Return the (X, Y) coordinate for the center point of the cell that contains the specified text.  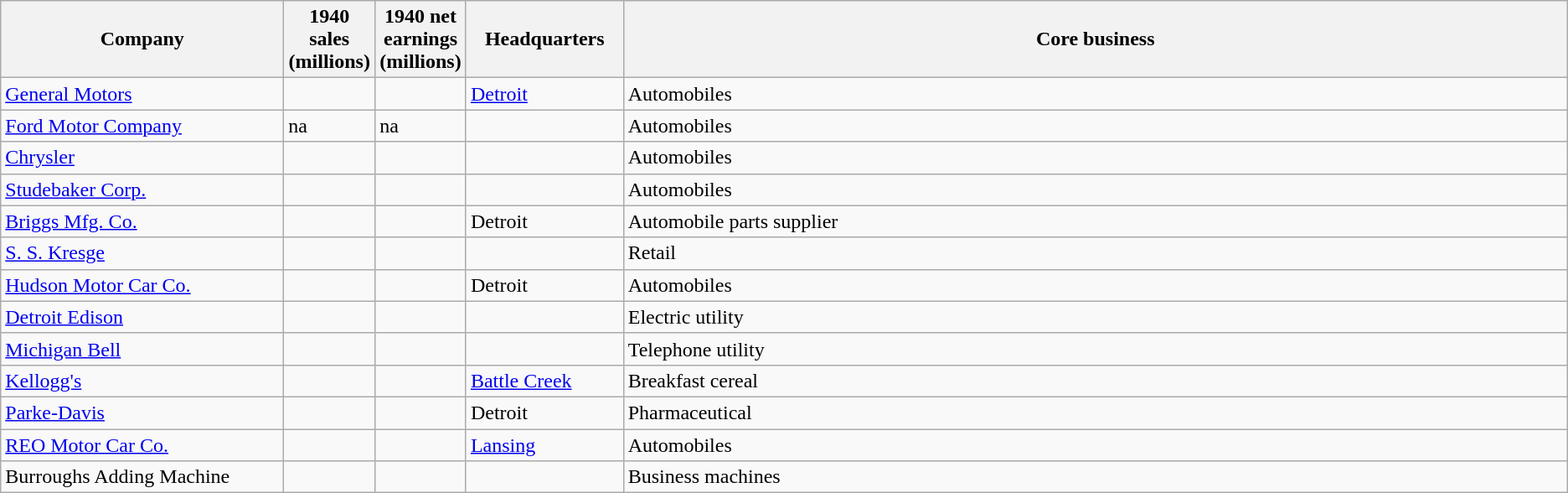
Briggs Mfg. Co. (142, 221)
Parke-Davis (142, 413)
Burroughs Adding Machine (142, 477)
Breakfast cereal (1096, 381)
Lansing (544, 445)
Michigan Bell (142, 349)
Battle Creek (544, 381)
Hudson Motor Car Co. (142, 285)
1940 net earnings (millions) (420, 39)
Company (142, 39)
1940 sales (millions) (330, 39)
Automobile parts supplier (1096, 221)
Retail (1096, 253)
Ford Motor Company (142, 126)
Electric utility (1096, 317)
Kellogg's (142, 381)
Core business (1096, 39)
REO Motor Car Co. (142, 445)
Detroit Edison (142, 317)
Telephone utility (1096, 349)
General Motors (142, 94)
Chrysler (142, 158)
Headquarters (544, 39)
S. S. Kresge (142, 253)
Studebaker Corp. (142, 189)
Pharmaceutical (1096, 413)
Business machines (1096, 477)
